Search for the cell housing the specified text and yield its (x, y) center coordinate. 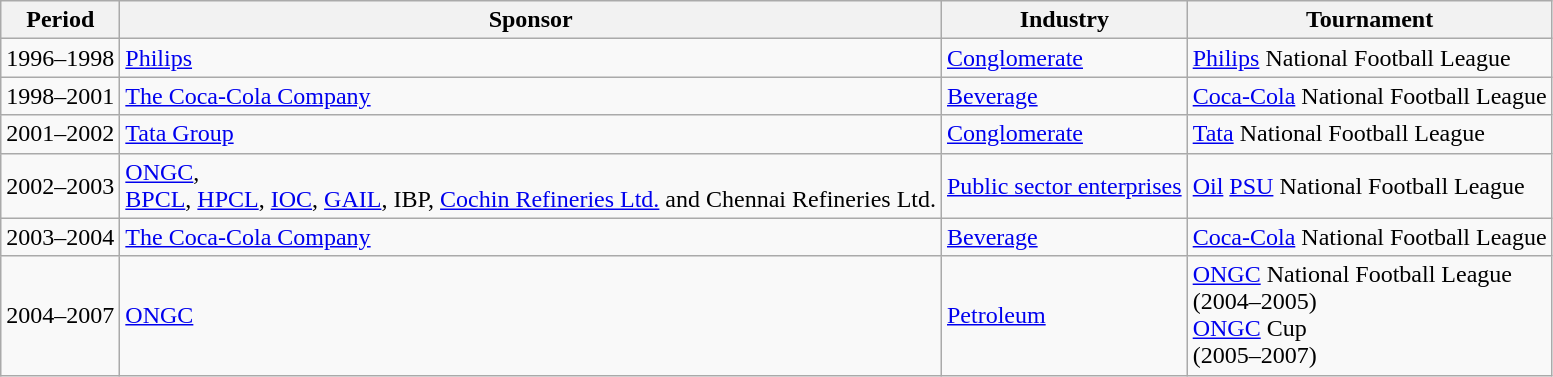
1998–2001 (60, 96)
Petroleum (1064, 316)
ONGC National Football League(2004–2005)ONGC Cup(2005–2007) (1370, 316)
Industry (1064, 20)
Philips (531, 58)
Sponsor (531, 20)
Philips National Football League (1370, 58)
Tata National Football League (1370, 134)
2003–2004 (60, 237)
2002–2003 (60, 186)
2004–2007 (60, 316)
2001–2002 (60, 134)
Oil PSU National Football League (1370, 186)
ONGC,BPCL, HPCL, IOC, GAIL, IBP, Cochin Refineries Ltd. and Chennai Refineries Ltd. (531, 186)
Public sector enterprises (1064, 186)
Tournament (1370, 20)
1996–1998 (60, 58)
ONGC (531, 316)
Period (60, 20)
Tata Group (531, 134)
